From the cell containing the given text, extract its center point as (X, Y) coordinate. 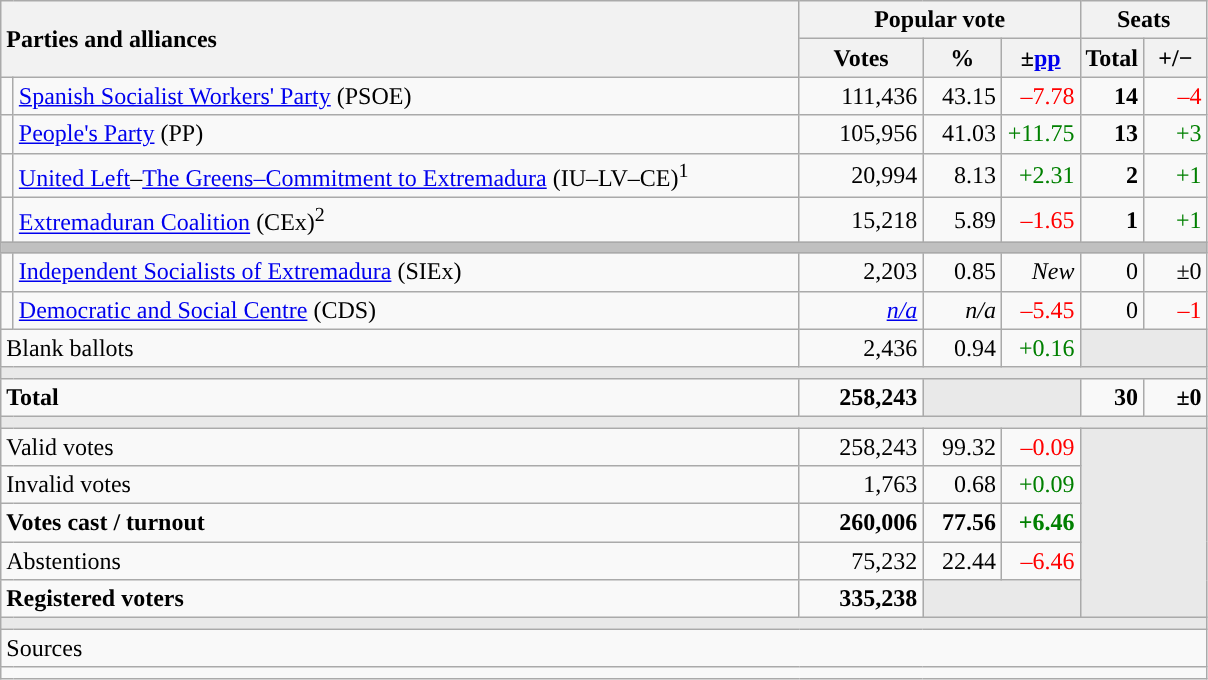
Spanish Socialist Workers' Party (PSOE) (406, 96)
–7.78 (1040, 96)
0.68 (962, 485)
13 (1112, 134)
1 (1112, 220)
Sources (604, 648)
105,956 (861, 134)
+/− (1176, 58)
Valid votes (400, 447)
30 (1112, 397)
% (962, 58)
+6.46 (1040, 523)
Invalid votes (400, 485)
2 (1112, 176)
–0.09 (1040, 447)
111,436 (861, 96)
+3 (1176, 134)
–5.45 (1040, 310)
1,763 (861, 485)
Parties and alliances (400, 39)
+2.31 (1040, 176)
Seats (1144, 20)
0.85 (962, 272)
5.89 (962, 220)
Democratic and Social Centre (CDS) (406, 310)
0.94 (962, 348)
–1.65 (1040, 220)
Votes cast / turnout (400, 523)
Registered voters (400, 599)
+0.16 (1040, 348)
20,994 (861, 176)
Popular vote (940, 20)
+11.75 (1040, 134)
–4 (1176, 96)
2,436 (861, 348)
–6.46 (1040, 561)
75,232 (861, 561)
United Left–The Greens–Commitment to Extremadura (IU–LV–CE)1 (406, 176)
±pp (1040, 58)
8.13 (962, 176)
Extremaduran Coalition (CEx)2 (406, 220)
260,006 (861, 523)
43.15 (962, 96)
Blank ballots (400, 348)
14 (1112, 96)
–1 (1176, 310)
2,203 (861, 272)
77.56 (962, 523)
People's Party (PP) (406, 134)
15,218 (861, 220)
99.32 (962, 447)
Votes (861, 58)
335,238 (861, 599)
New (1040, 272)
41.03 (962, 134)
Independent Socialists of Extremadura (SIEx) (406, 272)
Abstentions (400, 561)
+0.09 (1040, 485)
22.44 (962, 561)
